Return [X, Y] of the center of cell containing provided text 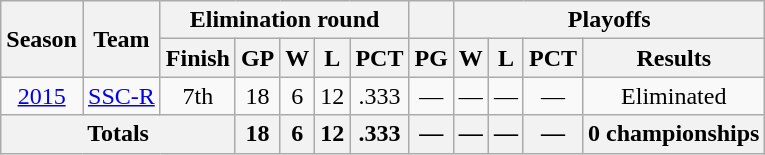
2015 [42, 96]
SSC-R [121, 96]
Results [674, 58]
Season [42, 39]
PG [431, 58]
Eliminated [674, 96]
Playoffs [609, 20]
0 championships [674, 134]
7th [198, 96]
Finish [198, 58]
Team [121, 39]
GP [257, 58]
Totals [118, 134]
Elimination round [284, 20]
